Pinpoint the cell where the given text exists, returning its [x, y] midpoint coordinate. 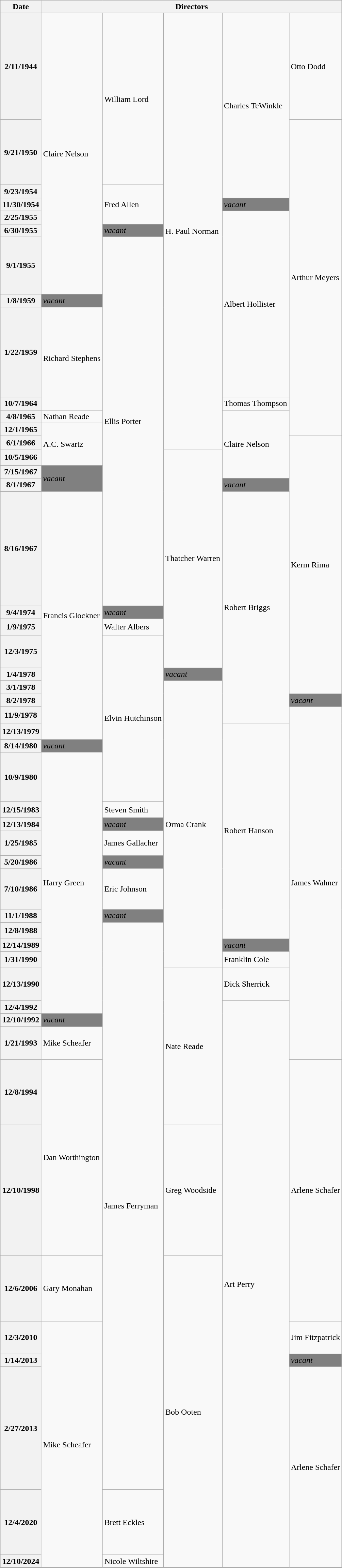
Walter Albers [133, 627]
Kerm Rima [315, 565]
Elvin Hutchinson [133, 718]
Directors [192, 7]
1/21/1993 [21, 1043]
12/8/1988 [21, 930]
1/14/2013 [21, 1360]
Bob Ooten [193, 1412]
Fred Allen [133, 204]
1/25/1985 [21, 843]
11/1/1988 [21, 916]
James Wahner [315, 883]
4/8/1965 [21, 416]
Thatcher Warren [193, 558]
Steven Smith [133, 810]
Robert Hanson [255, 831]
Arthur Meyers [315, 278]
12/14/1989 [21, 945]
Nicole Wiltshire [133, 1561]
8/14/1980 [21, 746]
Robert Briggs [255, 607]
12/13/1979 [21, 731]
12/10/1992 [21, 1020]
12/10/1998 [21, 1190]
9/1/1955 [21, 265]
Date [21, 7]
12/4/1992 [21, 1007]
7/10/1986 [21, 889]
Nathan Reade [72, 416]
12/13/1990 [21, 984]
6/30/1955 [21, 230]
11/30/1954 [21, 204]
Richard Stephens [72, 359]
Albert Hollister [255, 304]
Otto Dodd [315, 66]
10/9/1980 [21, 777]
12/3/2010 [21, 1337]
9/4/1974 [21, 612]
12/8/1994 [21, 1092]
Franklin Cole [255, 960]
3/1/1978 [21, 687]
Dan Worthington [72, 1157]
Brett Eckles [133, 1522]
Harry Green [72, 883]
Nate Reade [193, 1046]
12/4/2020 [21, 1522]
Ellis Porter [133, 421]
1/9/1975 [21, 627]
William Lord [133, 99]
Art Perry [255, 1284]
Greg Woodside [193, 1190]
1/8/1959 [21, 301]
Thomas Thompson [255, 404]
12/6/2006 [21, 1288]
12/1/1965 [21, 429]
8/2/1978 [21, 700]
Francis Glockner [72, 615]
9/23/1954 [21, 192]
10/5/1966 [21, 457]
12/15/1983 [21, 810]
Orma Crank [193, 824]
1/31/1990 [21, 960]
5/20/1986 [21, 862]
James Gallacher [133, 843]
12/3/1975 [21, 652]
8/16/1967 [21, 549]
James Ferryman [133, 1206]
A.C. Swartz [72, 444]
Eric Johnson [133, 889]
Charles TeWinkle [255, 106]
2/11/1944 [21, 66]
2/27/2013 [21, 1428]
1/22/1959 [21, 352]
11/9/1978 [21, 715]
6/1/1966 [21, 442]
H. Paul Norman [193, 231]
12/10/2024 [21, 1561]
9/21/1950 [21, 152]
10/7/1964 [21, 404]
1/4/1978 [21, 674]
Jim Fitzpatrick [315, 1337]
2/25/1955 [21, 217]
Gary Monahan [72, 1288]
12/13/1984 [21, 824]
7/15/1967 [21, 472]
Dick Sherrick [255, 984]
8/1/1967 [21, 485]
